From the cell containing the given text, extract its center point as [X, Y] coordinate. 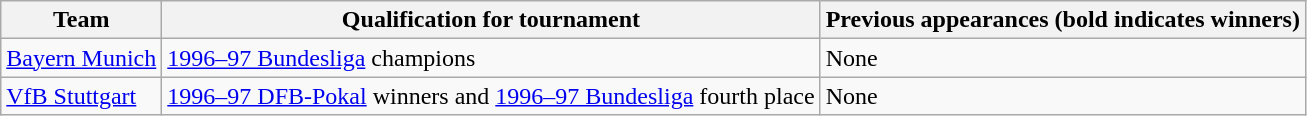
Qualification for tournament [491, 20]
VfB Stuttgart [82, 96]
Previous appearances (bold indicates winners) [1062, 20]
1996–97 DFB-Pokal winners and 1996–97 Bundesliga fourth place [491, 96]
Team [82, 20]
1996–97 Bundesliga champions [491, 58]
Bayern Munich [82, 58]
